From the cell containing the given text, extract its center point as [x, y] coordinate. 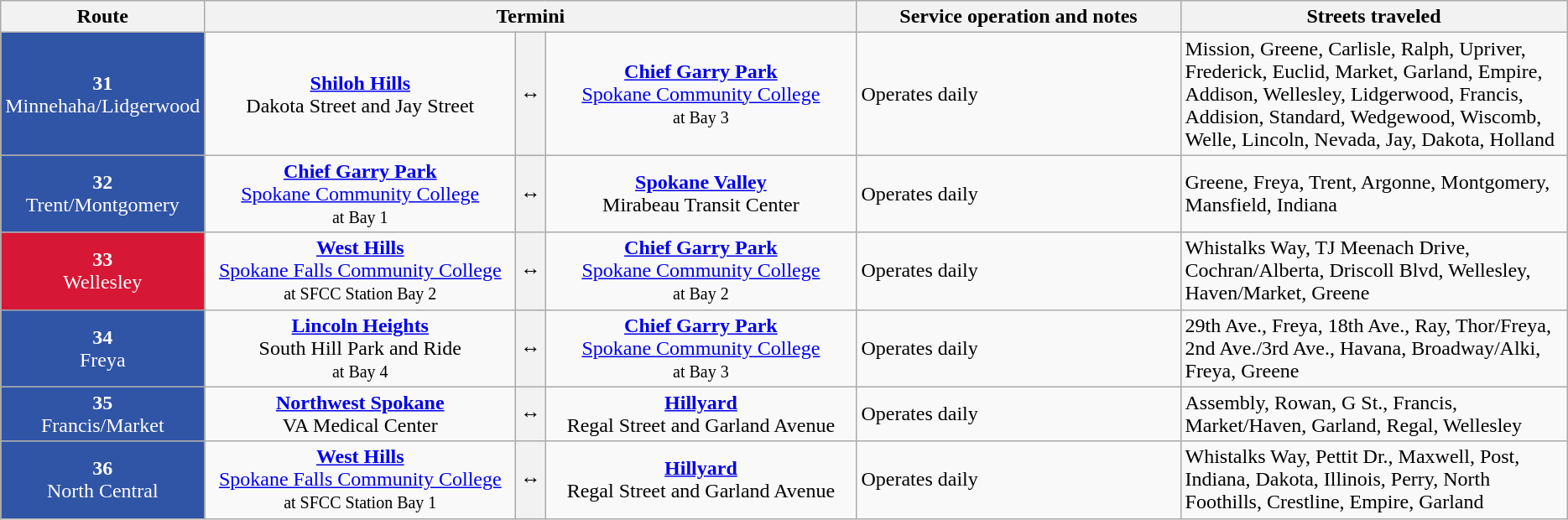
33Wellesley [102, 271]
Whistalks Way, TJ Meenach Drive, Cochran/Alberta, Driscoll Blvd, Wellesley, Haven/Market, Greene [1374, 271]
Chief Garry ParkSpokane Community Collegeat Bay 2 [701, 271]
Streets traveled [1374, 17]
32Trent/Montgomery [102, 194]
West HillsSpokane Falls Community Collegeat SFCC Station Bay 1 [361, 480]
Service operation and notes [1018, 17]
31Minnehaha/Lidgerwood [102, 94]
35Francis/Market [102, 414]
Termini [530, 17]
36North Central [102, 480]
34Freya [102, 348]
Lincoln HeightsSouth Hill Park and Rideat Bay 4 [361, 348]
Northwest SpokaneVA Medical Center [361, 414]
Greene, Freya, Trent, Argonne, Montgomery, Mansfield, Indiana [1374, 194]
Shiloh HillsDakota Street and Jay Street [361, 94]
West HillsSpokane Falls Community Collegeat SFCC Station Bay 2 [361, 271]
Chief Garry ParkSpokane Community Collegeat Bay 1 [361, 194]
29th Ave., Freya, 18th Ave., Ray, Thor/Freya, 2nd Ave./3rd Ave., Havana, Broadway/Alki, Freya, Greene [1374, 348]
Spokane ValleyMirabeau Transit Center [701, 194]
Assembly, Rowan, G St., Francis, Market/Haven, Garland, Regal, Wellesley [1374, 414]
Route [102, 17]
Whistalks Way, Pettit Dr., Maxwell, Post, Indiana, Dakota, Illinois, Perry, North Foothills, Crestline, Empire, Garland [1374, 480]
